Scan for the cell matching the given text and deliver its [X, Y] coordinate at center. 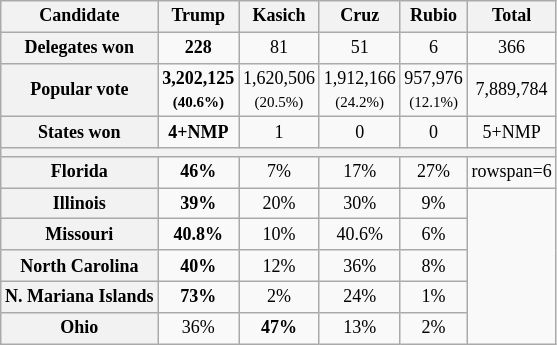
Illinois [80, 204]
Popular vote [80, 90]
Trump [198, 16]
1% [434, 296]
3,202,125(40.6%) [198, 90]
7,889,784 [512, 90]
Delegates won [80, 48]
30% [360, 204]
7% [280, 172]
Ohio [80, 328]
Florida [80, 172]
1,912,166(24.2%) [360, 90]
Candidate [80, 16]
366 [512, 48]
24% [360, 296]
20% [280, 204]
1 [280, 132]
8% [434, 266]
73% [198, 296]
Missouri [80, 234]
Rubio [434, 16]
Kasich [280, 16]
39% [198, 204]
40.8% [198, 234]
40.6% [360, 234]
81 [280, 48]
10% [280, 234]
47% [280, 328]
46% [198, 172]
States won [80, 132]
13% [360, 328]
1,620,506(20.5%) [280, 90]
27% [434, 172]
17% [360, 172]
Cruz [360, 16]
North Carolina [80, 266]
957,976(12.1%) [434, 90]
9% [434, 204]
40% [198, 266]
51 [360, 48]
4+NMP [198, 132]
6% [434, 234]
228 [198, 48]
rowspan=6 [512, 172]
5+NMP [512, 132]
6 [434, 48]
Total [512, 16]
12% [280, 266]
N. Mariana Islands [80, 296]
